Return the (X, Y) coordinate for the center point of the cell that contains the specified text.  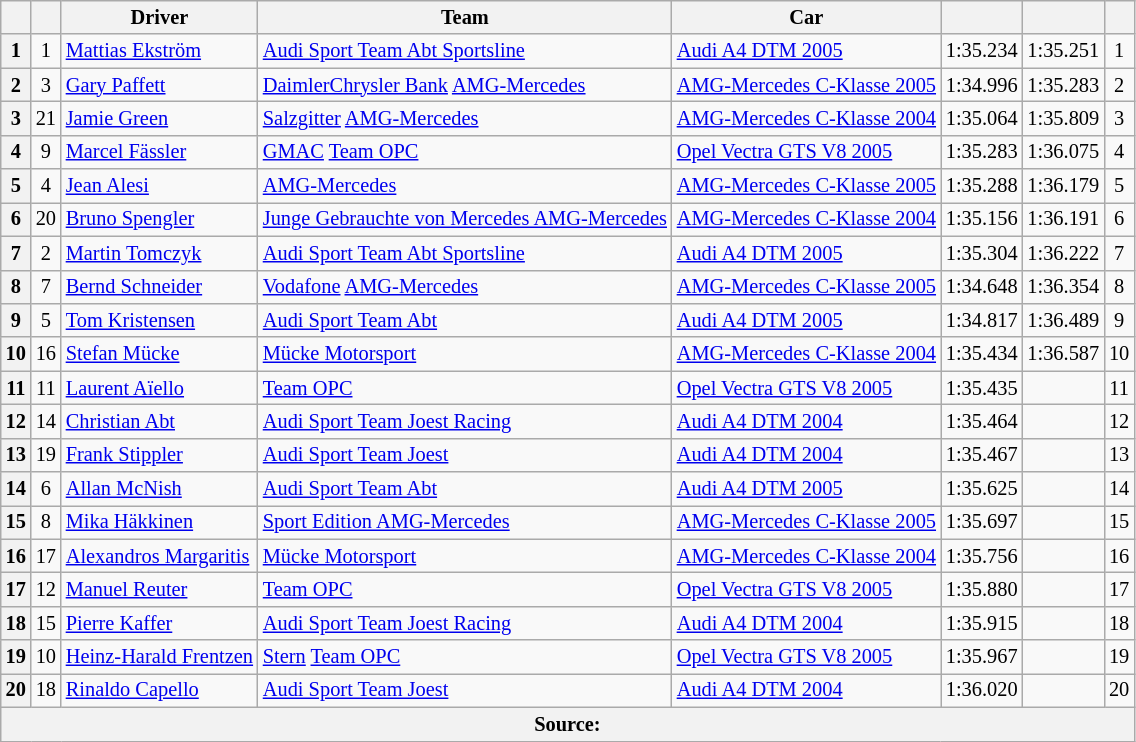
GMAC Team OPC (465, 152)
1:35.234 (982, 51)
1:35.156 (982, 219)
Rinaldo Capello (160, 690)
Pierre Kaffer (160, 623)
1:34.996 (982, 85)
1:35.467 (982, 455)
Allan McNish (160, 489)
1:35.064 (982, 118)
Jean Alesi (160, 186)
21 (46, 118)
Heinz-Harald Frentzen (160, 657)
Bruno Spengler (160, 219)
Alexandros Margaritis (160, 556)
1:36.587 (1063, 354)
Salzgitter AMG-Mercedes (465, 118)
Bernd Schneider (160, 287)
Mika Häkkinen (160, 522)
1:35.625 (982, 489)
1:34.817 (982, 320)
Jamie Green (160, 118)
1:35.434 (982, 354)
1:35.809 (1063, 118)
1:35.967 (982, 657)
1:36.179 (1063, 186)
1:34.648 (982, 287)
Tom Kristensen (160, 320)
1:35.435 (982, 388)
Vodafone AMG-Mercedes (465, 287)
1:35.697 (982, 522)
1:35.880 (982, 589)
Junge Gebrauchte von Mercedes AMG-Mercedes (465, 219)
1:35.251 (1063, 51)
Frank Stippler (160, 455)
Laurent Aïello (160, 388)
Marcel Fässler (160, 152)
Manuel Reuter (160, 589)
AMG-Mercedes (465, 186)
Mattias Ekström (160, 51)
1:36.489 (1063, 320)
Sport Edition AMG-Mercedes (465, 522)
DaimlerChrysler Bank AMG-Mercedes (465, 85)
Stern Team OPC (465, 657)
Car (806, 17)
1:35.464 (982, 421)
Source: (568, 724)
Driver (160, 17)
Martin Tomczyk (160, 253)
1:35.915 (982, 623)
1:35.288 (982, 186)
1:35.756 (982, 556)
1:36.020 (982, 690)
Stefan Mücke (160, 354)
1:36.354 (1063, 287)
1:36.222 (1063, 253)
Christian Abt (160, 421)
1:35.304 (982, 253)
Gary Paffett (160, 85)
Team (465, 17)
1:36.191 (1063, 219)
1:36.075 (1063, 152)
